Provide the [x, y] coordinate of the cell's center where the given text is located.  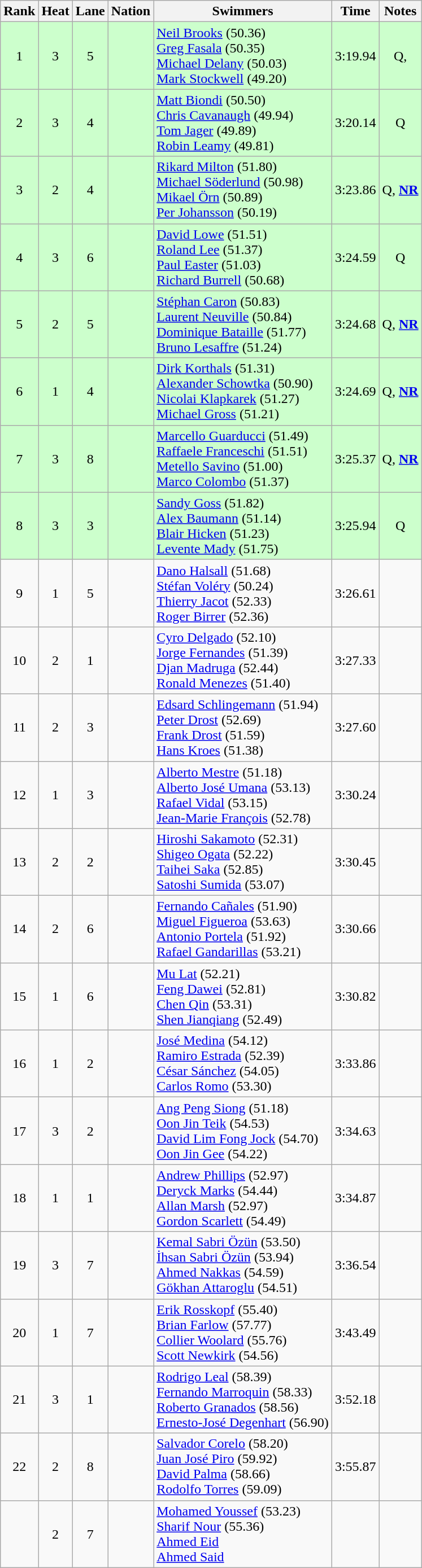
3:36.54 [355, 1265]
3:27.60 [355, 727]
22 [19, 1466]
Neil Brooks (50.36)Greg Fasala (50.35)Michael Delany (50.03)Mark Stockwell (49.20) [243, 55]
3:55.87 [355, 1466]
Fernando Cañales (51.90)Miguel Figueroa (53.63)Antonio Portela (51.92)Rafael Gandarillas (53.21) [243, 929]
Rank [19, 11]
Marcello Guarducci (51.49)Raffaele Franceschi (51.51)Metello Savino (51.00)Marco Colombo (51.37) [243, 458]
3:19.94 [355, 55]
Dirk Korthals (51.31)Alexander Schowtka (50.90)Nicolai Klapkarek (51.27)Michael Gross (51.21) [243, 392]
Ang Peng Siong (51.18)Oon Jin Teik (54.53)David Lim Fong Jock (54.70)Oon Jin Gee (54.22) [243, 1131]
17 [19, 1131]
José Medina (54.12)Ramiro Estrada (52.39)César Sánchez (54.05)Carlos Romo (53.30) [243, 1063]
Salvador Corelo (58.20)Juan José Piro (59.92)David Palma (58.66)Rodolfo Torres (59.09) [243, 1466]
16 [19, 1063]
Matt Biondi (50.50)Chris Cavanaugh (49.94)Tom Jager (49.89)Robin Leamy (49.81) [243, 123]
18 [19, 1198]
20 [19, 1332]
Stéphan Caron (50.83)Laurent Neuville (50.84)Dominique Bataille (51.77)Bruno Lesaffre (51.24) [243, 324]
3:24.68 [355, 324]
3:24.69 [355, 392]
3:25.37 [355, 458]
12 [19, 795]
11 [19, 727]
Erik Rosskopf (55.40)Brian Farlow (57.77)Collier Woolard (55.76)Scott Newkirk (54.56) [243, 1332]
Swimmers [243, 11]
Nation [130, 11]
Edsard Schlingemann (51.94)Peter Drost (52.69)Frank Drost (51.59)Hans Kroes (51.38) [243, 727]
Time [355, 11]
3:23.86 [355, 190]
3:30.45 [355, 862]
3:34.63 [355, 1131]
3:52.18 [355, 1400]
3:34.87 [355, 1198]
Hiroshi Sakamoto (52.31)Shigeo Ogata (52.22)Taihei Saka (52.85)Satoshi Sumida (53.07) [243, 862]
3:43.49 [355, 1332]
Andrew Phillips (52.97)Deryck Marks (54.44)Allan Marsh (52.97)Gordon Scarlett (54.49) [243, 1198]
21 [19, 1400]
3:24.59 [355, 257]
13 [19, 862]
Mohamed Youssef (53.23)Sharif Nour (55.36)Ahmed EidAhmed Said [243, 1534]
3:20.14 [355, 123]
Notes [400, 11]
3:26.61 [355, 593]
19 [19, 1265]
15 [19, 997]
Dano Halsall (51.68)Stéfan Voléry (50.24)Thierry Jacot (52.33)Roger Birrer (52.36) [243, 593]
14 [19, 929]
10 [19, 660]
Kemal Sabri Özün (53.50)İhsan Sabri Özün (53.94)Ahmed Nakkas (54.59)Gökhan Attaroglu (54.51) [243, 1265]
Sandy Goss (51.82)Alex Baumann (51.14)Blair Hicken (51.23)Levente Mady (51.75) [243, 526]
9 [19, 593]
3:30.82 [355, 997]
Alberto Mestre (51.18)Alberto José Umana (53.13)Rafael Vidal (53.15)Jean-Marie François (52.78) [243, 795]
Mu Lat (52.21)Feng Dawei (52.81)Chen Qin (53.31)Shen Jianqiang (52.49) [243, 997]
Lane [90, 11]
David Lowe (51.51)Roland Lee (51.37)Paul Easter (51.03)Richard Burrell (50.68) [243, 257]
Q, [400, 55]
3:30.24 [355, 795]
3:25.94 [355, 526]
3:27.33 [355, 660]
Rodrigo Leal (58.39)Fernando Marroquin (58.33)Roberto Granados (58.56)Ernesto-José Degenhart (56.90) [243, 1400]
Rikard Milton (51.80)Michael Söderlund (50.98)Mikael Örn (50.89)Per Johansson (50.19) [243, 190]
Cyro Delgado (52.10)Jorge Fernandes (51.39)Djan Madruga (52.44)Ronald Menezes (51.40) [243, 660]
3:30.66 [355, 929]
Heat [55, 11]
3:33.86 [355, 1063]
